Output the [X, Y] coordinate of the center of the cell containing the given text.  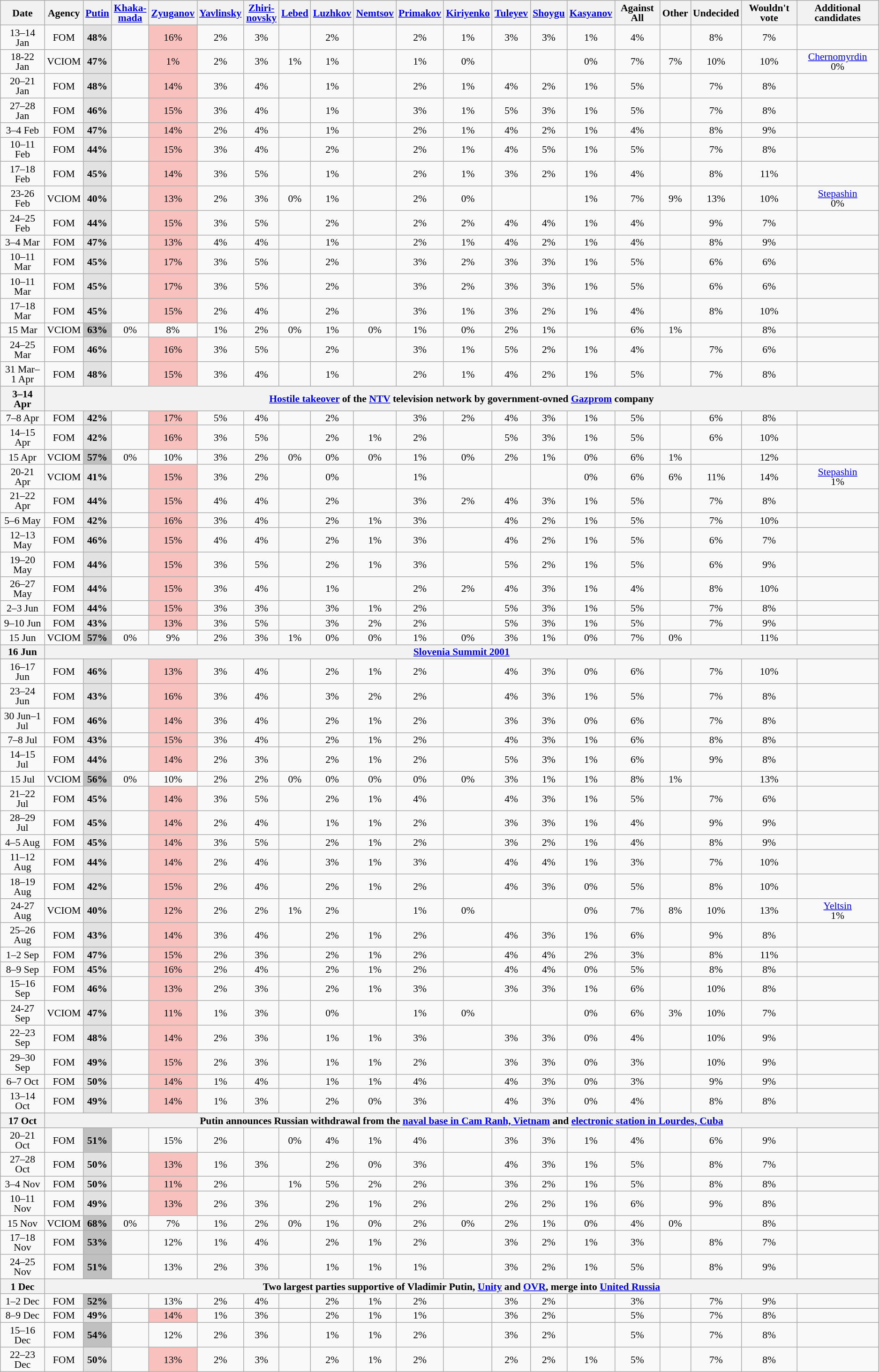
Nemtsov [375, 13]
Lebed [295, 13]
56% [98, 779]
24–25 Mar [23, 350]
27–28 Oct [23, 1164]
15 Jun [23, 637]
Stepashin0% [838, 198]
20–21 Oct [23, 1140]
15–16 Dec [23, 1335]
Primakov [420, 13]
Other [675, 13]
Putin [98, 13]
53% [98, 1242]
19–20 May [23, 564]
Shoygu [548, 13]
18–19 Aug [23, 886]
21–22 Apr [23, 501]
63% [98, 330]
17–18 Feb [23, 174]
14–15 Apr [23, 438]
54% [98, 1335]
10–11 Feb [23, 149]
Khaka-mada [130, 13]
15 Mar [23, 330]
15 Apr [23, 457]
Kiriyenko [468, 13]
52% [98, 1301]
Wouldn't vote [769, 13]
16–17 Jun [23, 671]
18-22 Jan [23, 61]
Hostile takeover of the NTV television network by government-ovned Gazprom company [461, 398]
24-27 Aug [23, 910]
15 Jul [23, 779]
12–13 May [23, 540]
Slovenia Summit 2001 [461, 652]
3–4 Feb [23, 130]
24–25 Nov [23, 1267]
Kasyanov [591, 13]
Luzhkov [332, 13]
10–11 Nov [23, 1203]
17–18 Nov [23, 1242]
Zhiri-novsky [262, 13]
8–9 Dec [23, 1316]
Date [23, 13]
3–4 Nov [23, 1184]
22–23 Sep [23, 1037]
23-26 Feb [23, 198]
17 Oct [23, 1121]
3–14 Apr [23, 398]
21–22 Jul [23, 798]
23–24 Jun [23, 696]
26–27 May [23, 589]
Putin announces Russian withdrawal from the naval base in Cam Ranh, Vietnam and electronic station in Lourdes, Cuba [461, 1121]
8–9 Sep [23, 969]
13–14 Oct [23, 1101]
28–29 Jul [23, 823]
25–26 Aug [23, 935]
6–7 Oct [23, 1081]
20-21 Apr [23, 477]
24-27 Sep [23, 1013]
17–18 Mar [23, 311]
29–30 Sep [23, 1062]
Tuleyev [511, 13]
Agency [64, 13]
22–23 Dec [23, 1359]
14–15 Jul [23, 760]
Additional candidates [838, 13]
4–5 Aug [23, 843]
16 Jun [23, 652]
15 Nov [23, 1223]
41% [98, 477]
31 Mar–1 Apr [23, 374]
15–16 Sep [23, 989]
13–14 Jan [23, 37]
Stepashin1% [838, 477]
27–28 Jan [23, 111]
24–25 Feb [23, 223]
20–21 Jan [23, 86]
7–8 Jul [23, 739]
11–12 Aug [23, 862]
2–3 Jun [23, 608]
9–10 Jun [23, 623]
Against All [638, 13]
5–6 May [23, 520]
68% [98, 1223]
Yavlinsky [220, 13]
Yeltsin1% [838, 910]
7–8 Apr [23, 418]
30 Jun–1 Jul [23, 720]
Two largest parties supportive of Vladimir Putin, Unity and OVR, merge into United Russia [461, 1287]
1 Dec [23, 1287]
3–4 Mar [23, 242]
Chernomyrdin0% [838, 61]
1–2 Dec [23, 1301]
1–2 Sep [23, 955]
Undecided [716, 13]
Zyuganov [173, 13]
